Scan for the cell matching the given text and deliver its (x, y) coordinate at center. 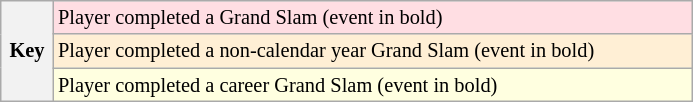
Key (27, 50)
Player completed a Grand Slam (event in bold) (373, 17)
Player completed a non-calendar year Grand Slam (event in bold) (373, 51)
Player completed a career Grand Slam (event in bold) (373, 85)
